Identify which cell holds the provided text, then report its (x, y) central coordinate. 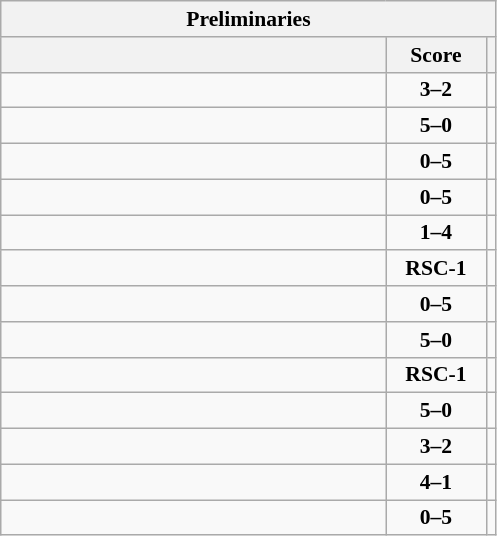
4–1 (436, 482)
Score (436, 55)
Preliminaries (248, 19)
1–4 (436, 233)
